Find where the given text appears and provide that cell's center as [X, Y] coordinate. 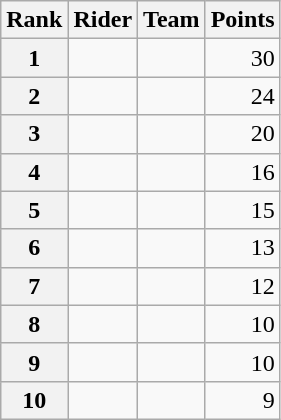
Points [242, 20]
13 [242, 248]
4 [34, 172]
24 [242, 96]
3 [34, 134]
5 [34, 210]
12 [242, 286]
7 [34, 286]
1 [34, 58]
2 [34, 96]
8 [34, 324]
Team [172, 20]
Rank [34, 20]
16 [242, 172]
20 [242, 134]
30 [242, 58]
Rider [103, 20]
15 [242, 210]
6 [34, 248]
